Return the [x, y] coordinate for the center point of the cell that contains the specified text.  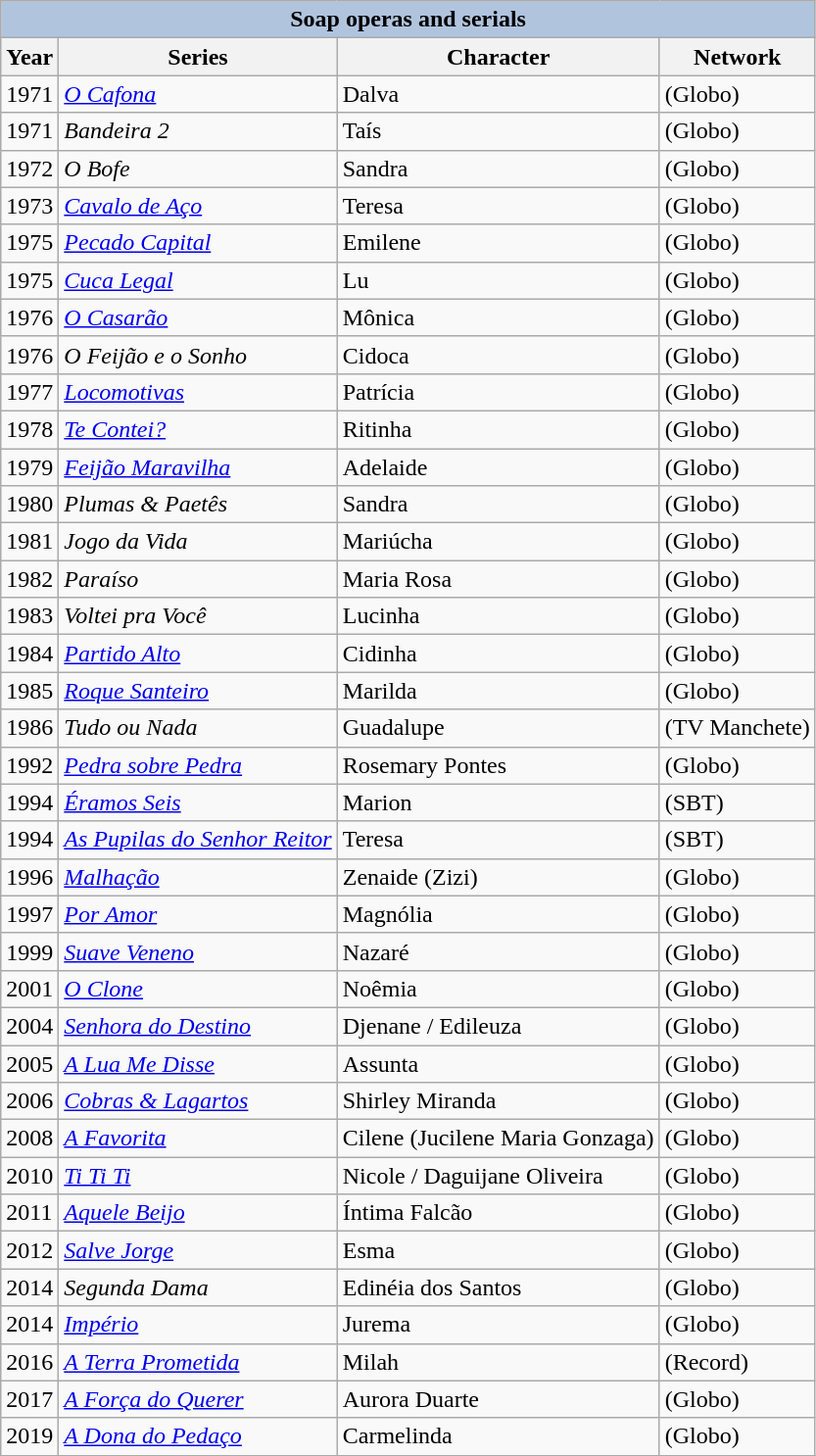
Milah [498, 1362]
Cobras & Lagartos [198, 1101]
Pedra sobre Pedra [198, 765]
Dalva [498, 94]
2001 [29, 989]
Edinéia dos Santos [498, 1287]
Patrícia [498, 392]
Zenaide (Zizi) [498, 877]
Lucinha [498, 616]
Esma [498, 1250]
2019 [29, 1436]
2016 [29, 1362]
Mariúcha [498, 542]
Ti Ti Ti [198, 1176]
Adelaide [498, 467]
1997 [29, 914]
1985 [29, 691]
Feijão Maravilha [198, 467]
Nazaré [498, 951]
Segunda Dama [198, 1287]
Assunta [498, 1063]
Year [29, 57]
Plumas & Paetês [198, 505]
1986 [29, 728]
1972 [29, 169]
Salve Jorge [198, 1250]
O Cafona [198, 94]
Taís [498, 131]
1978 [29, 429]
Emilene [498, 243]
2012 [29, 1250]
Mônica [498, 317]
Cidinha [498, 654]
Éramos Seis [198, 802]
Rosemary Pontes [498, 765]
Por Amor [198, 914]
Cidoca [498, 355]
A Favorita [198, 1139]
O Casarão [198, 317]
1980 [29, 505]
Locomotivas [198, 392]
Guadalupe [498, 728]
Tudo ou Nada [198, 728]
1992 [29, 765]
A Lua Me Disse [198, 1063]
2008 [29, 1139]
(TV Manchete) [737, 728]
2006 [29, 1101]
Series [198, 57]
(Record) [737, 1362]
Lu [498, 280]
O Feijão e o Sonho [198, 355]
A Força do Querer [198, 1399]
Voltei pra Você [198, 616]
Carmelinda [498, 1436]
1984 [29, 654]
Jurema [498, 1325]
Noêmia [498, 989]
Cuca Legal [198, 280]
Aquele Beijo [198, 1213]
1977 [29, 392]
Senhora do Destino [198, 1026]
Soap operas and serials [408, 20]
Paraíso [198, 579]
A Terra Prometida [198, 1362]
O Bofe [198, 169]
Character [498, 57]
Magnólia [498, 914]
O Clone [198, 989]
Maria Rosa [498, 579]
A Dona do Pedaço [198, 1436]
As Pupilas do Senhor Reitor [198, 840]
1982 [29, 579]
Aurora Duarte [498, 1399]
Bandeira 2 [198, 131]
2017 [29, 1399]
Jogo da Vida [198, 542]
Marion [498, 802]
2004 [29, 1026]
Suave Veneno [198, 951]
Íntima Falcão [498, 1213]
1983 [29, 616]
Te Contei? [198, 429]
Ritinha [498, 429]
Djenane / Edileuza [498, 1026]
Network [737, 57]
Império [198, 1325]
Pecado Capital [198, 243]
1979 [29, 467]
2011 [29, 1213]
Roque Santeiro [198, 691]
Shirley Miranda [498, 1101]
Nicole / Daguijane Oliveira [498, 1176]
2010 [29, 1176]
Marilda [498, 691]
Partido Alto [198, 654]
1981 [29, 542]
1973 [29, 206]
Malhação [198, 877]
Cilene (Jucilene Maria Gonzaga) [498, 1139]
1999 [29, 951]
Cavalo de Aço [198, 206]
2005 [29, 1063]
1996 [29, 877]
